Identify which cell holds the provided text, then report its [x, y] central coordinate. 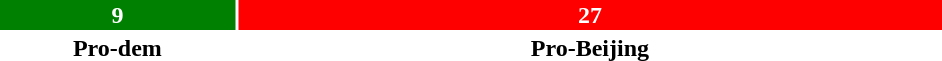
27 [590, 15]
9 [118, 15]
